Return the (x, y) coordinate for the center point of the cell that contains the specified text.  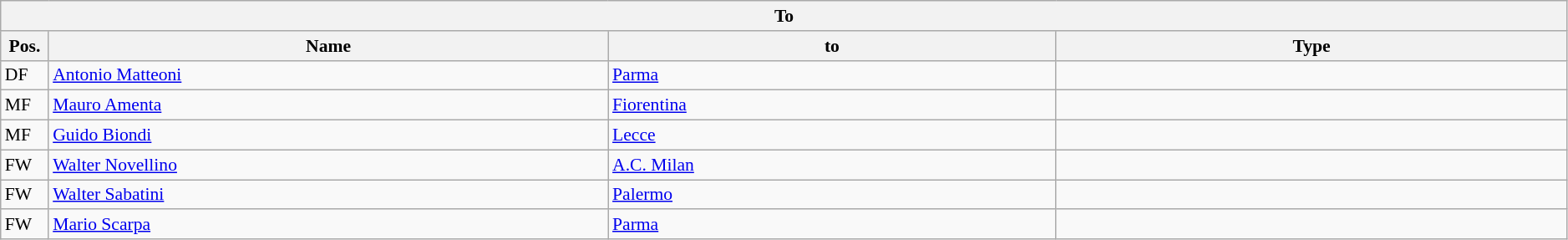
Palermo (832, 195)
Name (328, 46)
Walter Sabatini (328, 195)
Mario Scarpa (328, 225)
Guido Biondi (328, 135)
Lecce (832, 135)
to (832, 46)
Fiorentina (832, 105)
DF (25, 75)
Mauro Amenta (328, 105)
Walter Novellino (328, 165)
Type (1312, 46)
Pos. (25, 46)
To (784, 16)
Antonio Matteoni (328, 75)
A.C. Milan (832, 165)
